For the text-containing cell, return its midpoint in (X, Y) coordinate format. 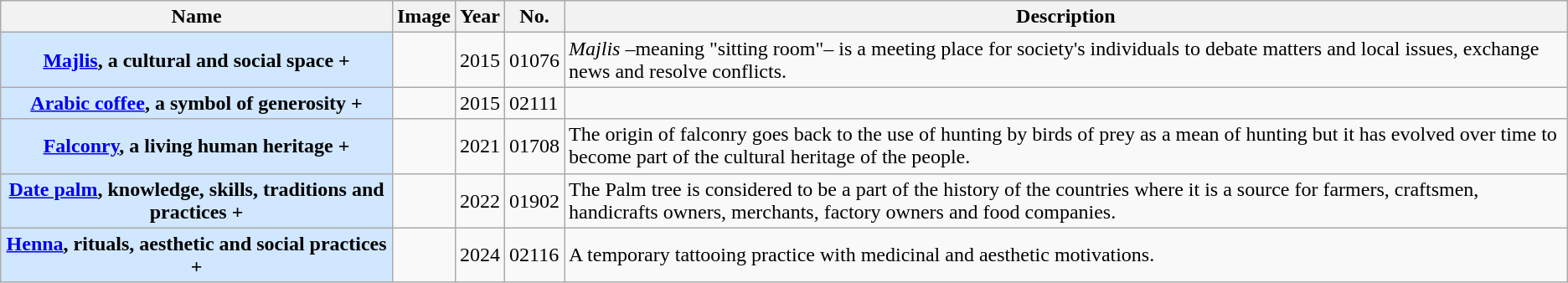
01708 (534, 146)
Description (1066, 17)
2024 (479, 255)
2022 (479, 201)
Name (197, 17)
Arabic coffee, a symbol of generosity + (197, 103)
Date palm, knowledge, skills, traditions and practices + (197, 201)
Majlis, a cultural and social space + (197, 60)
02116 (534, 255)
Year (479, 17)
Image (424, 17)
No. (534, 17)
02111 (534, 103)
Henna, rituals, aesthetic and social practices + (197, 255)
Majlis –meaning "sitting room"– is a meeting place for society's individuals to debate matters and local issues, exchange news and resolve conflicts. (1066, 60)
A temporary tattooing practice with medicinal and aesthetic motivations. (1066, 255)
2021 (479, 146)
01902 (534, 201)
Falconry, a living human heritage + (197, 146)
01076 (534, 60)
